Return the [x, y] coordinate for the center point of the cell that contains the specified text.  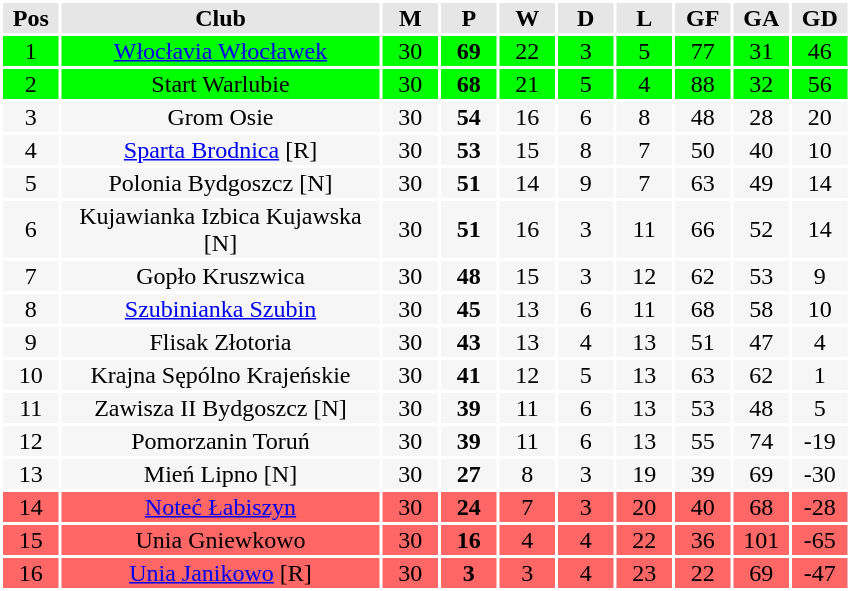
88 [703, 84]
Krajna Sępólno Krajeńskie [221, 375]
27 [469, 474]
36 [703, 540]
Unia Gniewkowo [221, 540]
21 [528, 84]
49 [762, 183]
55 [703, 441]
41 [469, 375]
47 [762, 342]
32 [762, 84]
GD [820, 18]
2 [31, 84]
Pomorzanin Toruń [221, 441]
56 [820, 84]
M [410, 18]
28 [762, 117]
Unia Janikowo [R] [221, 573]
45 [469, 309]
Kujawianka Izbica Kujawska [N] [221, 230]
-28 [820, 507]
-65 [820, 540]
Flisak Złotoria [221, 342]
77 [703, 51]
Sparta Brodnica [R] [221, 150]
50 [703, 150]
101 [762, 540]
Polonia Bydgoszcz [N] [221, 183]
Mień Lipno [N] [221, 474]
Club [221, 18]
Grom Osie [221, 117]
Gopło Kruszwica [221, 276]
31 [762, 51]
24 [469, 507]
66 [703, 230]
74 [762, 441]
46 [820, 51]
Szubinianka Szubin [221, 309]
L [644, 18]
19 [644, 474]
23 [644, 573]
58 [762, 309]
-30 [820, 474]
-19 [820, 441]
W [528, 18]
Zawisza II Bydgoszcz [N] [221, 408]
54 [469, 117]
52 [762, 230]
Start Warlubie [221, 84]
GF [703, 18]
43 [469, 342]
GA [762, 18]
-47 [820, 573]
Pos [31, 18]
Noteć Łabiszyn [221, 507]
Włocłavia Włocławek [221, 51]
P [469, 18]
D [586, 18]
